Detect which cell encompasses the target text, then output its [X, Y] center coordinate. 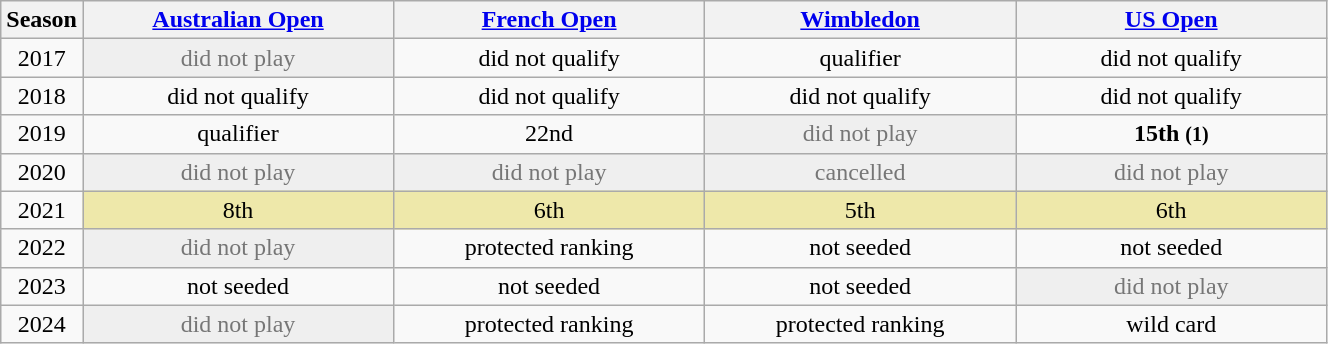
2023 [42, 286]
22nd [550, 134]
2017 [42, 58]
2021 [42, 210]
5th [860, 210]
wild card [1172, 324]
Wimbledon [860, 20]
cancelled [860, 172]
US Open [1172, 20]
15th (1) [1172, 134]
2018 [42, 96]
2022 [42, 248]
2024 [42, 324]
8th [238, 210]
Australian Open [238, 20]
Season [42, 20]
French Open [550, 20]
2019 [42, 134]
2020 [42, 172]
